Scan for the cell matching the given text and deliver its [x, y] coordinate at center. 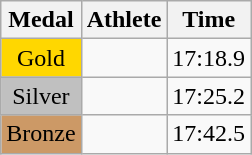
Silver [41, 96]
17:42.5 [209, 134]
17:18.9 [209, 58]
Bronze [41, 134]
Athlete [124, 20]
Time [209, 20]
17:25.2 [209, 96]
Gold [41, 58]
Medal [41, 20]
